Detect which cell encompasses the target text, then output its (x, y) center coordinate. 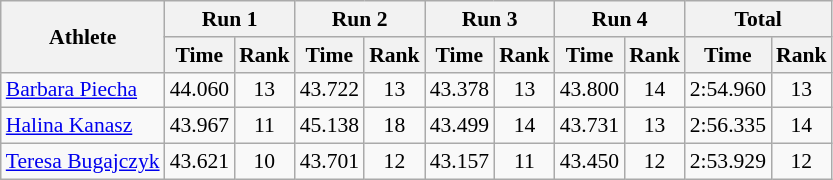
43.450 (590, 162)
18 (394, 126)
2:54.960 (728, 90)
44.060 (200, 90)
45.138 (330, 126)
43.621 (200, 162)
10 (264, 162)
Athlete (83, 36)
43.499 (460, 126)
Teresa Bugajczyk (83, 162)
43.967 (200, 126)
Run 3 (490, 19)
Total (758, 19)
43.157 (460, 162)
43.701 (330, 162)
43.731 (590, 126)
Halina Kanasz (83, 126)
43.722 (330, 90)
43.378 (460, 90)
43.800 (590, 90)
Run 2 (360, 19)
Run 4 (620, 19)
Barbara Piecha (83, 90)
2:56.335 (728, 126)
2:53.929 (728, 162)
Run 1 (230, 19)
